Capture the cell that displays the provided text and extract its [X, Y] central coordinate. 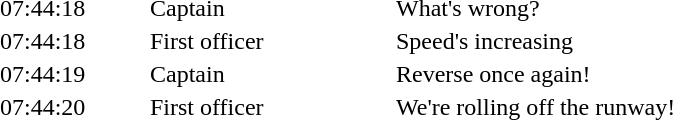
First officer [270, 41]
Captain [270, 74]
